Return (X, Y) of the center of cell containing provided text 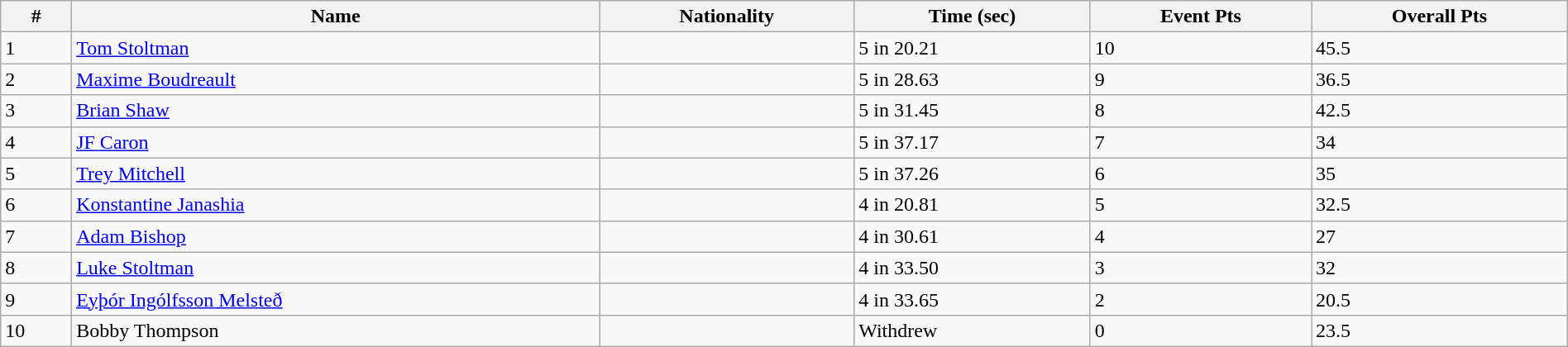
Konstantine Janashia (336, 205)
36.5 (1440, 79)
42.5 (1440, 111)
5 in 37.26 (973, 173)
34 (1440, 142)
27 (1440, 236)
Withdrew (973, 330)
4 in 33.65 (973, 299)
32.5 (1440, 205)
4 in 33.50 (973, 268)
4 in 20.81 (973, 205)
5 in 28.63 (973, 79)
Tom Stoltman (336, 48)
5 in 31.45 (973, 111)
JF Caron (336, 142)
1 (36, 48)
35 (1440, 173)
Eyþór Ingólfsson Melsteð (336, 299)
5 in 20.21 (973, 48)
Luke Stoltman (336, 268)
23.5 (1440, 330)
Trey Mitchell (336, 173)
Time (sec) (973, 17)
Overall Pts (1440, 17)
Maxime Boudreault (336, 79)
Nationality (727, 17)
# (36, 17)
Adam Bishop (336, 236)
Bobby Thompson (336, 330)
32 (1440, 268)
Name (336, 17)
45.5 (1440, 48)
0 (1201, 330)
4 in 30.61 (973, 236)
Brian Shaw (336, 111)
5 in 37.17 (973, 142)
20.5 (1440, 299)
Event Pts (1201, 17)
